Search for the cell housing the specified text and yield its [X, Y] center coordinate. 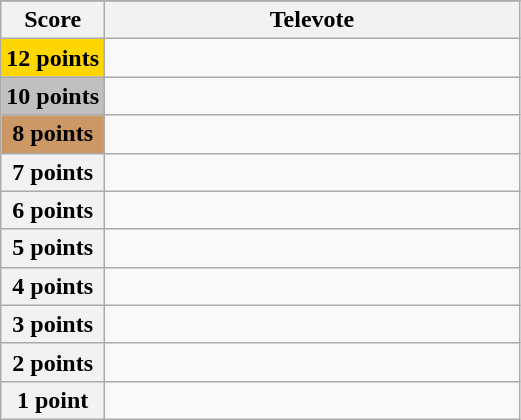
4 points [53, 286]
8 points [53, 134]
6 points [53, 210]
3 points [53, 324]
7 points [53, 172]
Televote [312, 20]
2 points [53, 362]
12 points [53, 58]
Score [53, 20]
5 points [53, 248]
10 points [53, 96]
1 point [53, 400]
